Find where the given text appears and provide that cell's center as (x, y) coordinate. 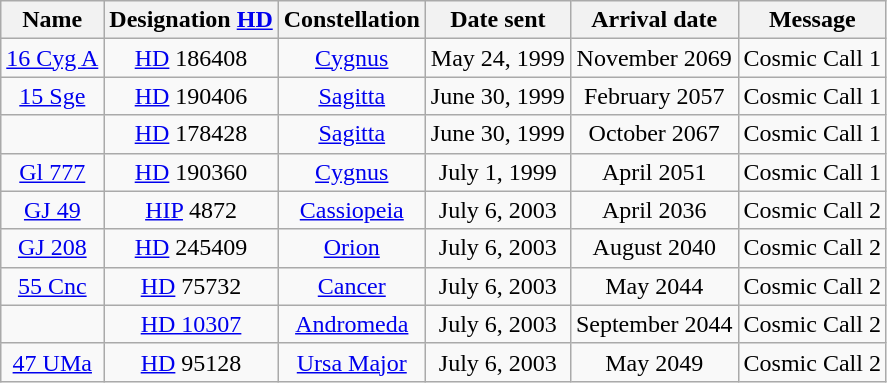
Name (52, 20)
GJ 49 (52, 210)
Date sent (498, 20)
HD 245409 (191, 248)
Message (812, 20)
May 24, 1999 (498, 58)
HD 190360 (191, 172)
Cassiopeia (352, 210)
16 Cyg A (52, 58)
HD 75732 (191, 286)
Ursa Major (352, 362)
55 Cnc (52, 286)
October 2067 (654, 134)
May 2049 (654, 362)
April 2051 (654, 172)
Orion (352, 248)
Cancer (352, 286)
15 Sge (52, 96)
HD 95128 (191, 362)
Designation HD (191, 20)
HD 178428 (191, 134)
July 1, 1999 (498, 172)
HIP 4872 (191, 210)
HD 190406 (191, 96)
September 2044 (654, 324)
GJ 208 (52, 248)
Andromeda (352, 324)
April 2036 (654, 210)
HD 10307 (191, 324)
HD 186408 (191, 58)
November 2069 (654, 58)
August 2040 (654, 248)
February 2057 (654, 96)
May 2044 (654, 286)
Gl 777 (52, 172)
Constellation (352, 20)
47 UMa (52, 362)
Arrival date (654, 20)
